Detect which cell encompasses the target text, then output its (x, y) center coordinate. 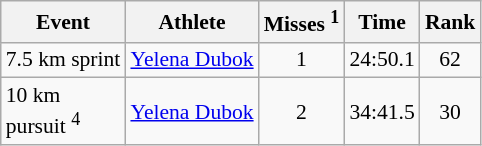
30 (450, 112)
2 (302, 112)
62 (450, 60)
Rank (450, 22)
Event (64, 22)
Misses 1 (302, 22)
7.5 km sprint (64, 60)
34:41.5 (382, 112)
Athlete (192, 22)
10 km pursuit 4 (64, 112)
1 (302, 60)
24:50.1 (382, 60)
Time (382, 22)
